Scan for the cell matching the given text and deliver its (X, Y) coordinate at center. 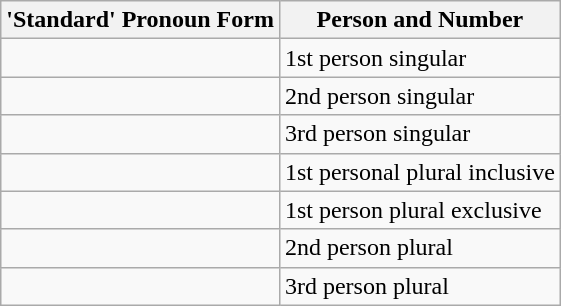
2nd person plural (420, 248)
1st person plural exclusive (420, 210)
'Standard' Pronoun Form (140, 20)
2nd person singular (420, 96)
1st person singular (420, 58)
1st personal plural inclusive (420, 172)
Person and Number (420, 20)
3rd person plural (420, 286)
3rd person singular (420, 134)
